Output the (X, Y) coordinate of the center of the cell containing the given text.  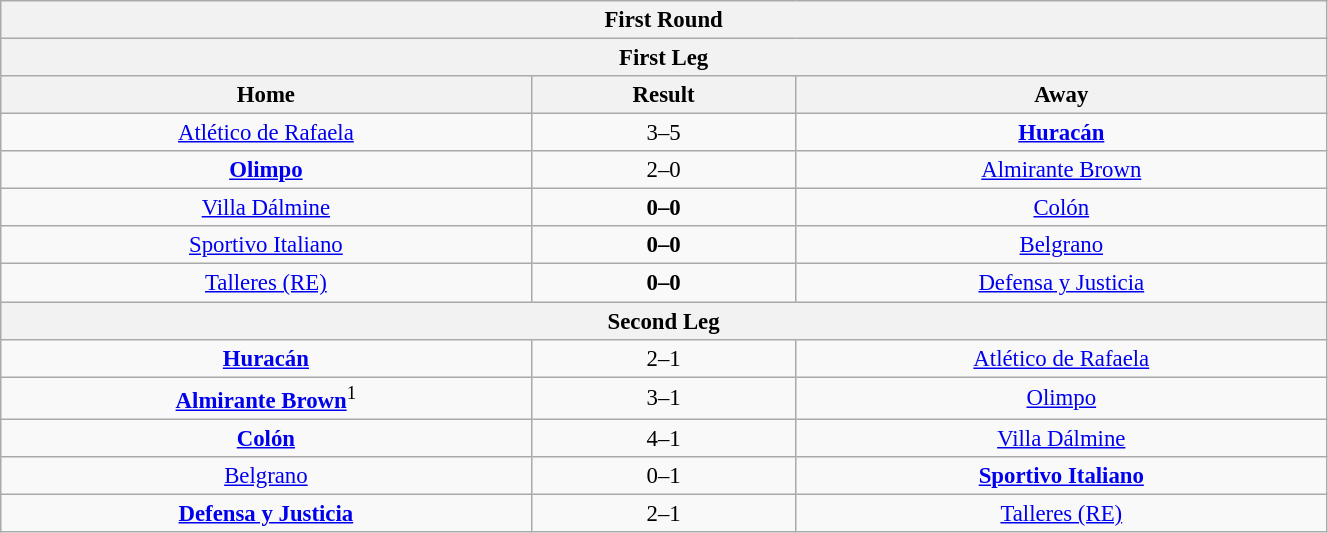
4–1 (664, 438)
Second Leg (664, 321)
2–0 (664, 170)
Home (266, 95)
Result (664, 95)
3–1 (664, 398)
0–1 (664, 476)
Away (1061, 95)
3–5 (664, 133)
First Leg (664, 58)
Almirante Brown1 (266, 398)
First Round (664, 20)
Almirante Brown (1061, 170)
